Output the [X, Y] coordinate of the center of the cell containing the given text.  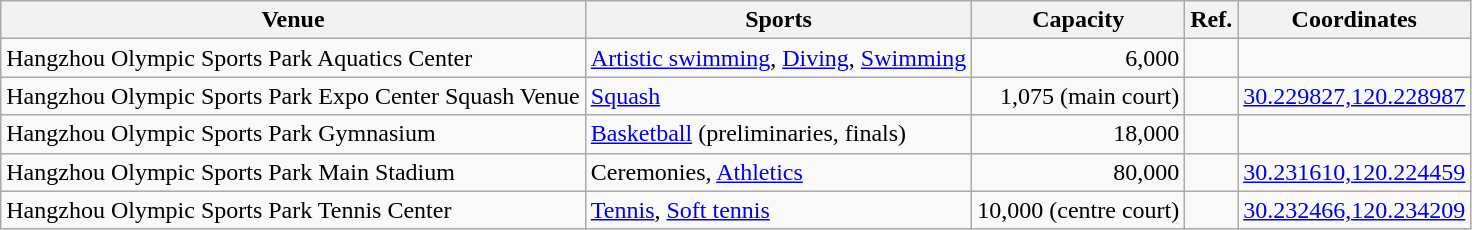
30.232466,120.234209 [1354, 210]
Hangzhou Olympic Sports Park Expo Center Squash Venue [294, 96]
Hangzhou Olympic Sports Park Main Stadium [294, 172]
1,075 (main court) [1078, 96]
Squash [778, 96]
Coordinates [1354, 20]
Capacity [1078, 20]
Ceremonies, Athletics [778, 172]
10,000 (centre court) [1078, 210]
80,000 [1078, 172]
Venue [294, 20]
Ref. [1212, 20]
Hangzhou Olympic Sports Park Aquatics Center [294, 58]
Hangzhou Olympic Sports Park Gymnasium [294, 134]
Artistic swimming, Diving, Swimming [778, 58]
Basketball (preliminaries, finals) [778, 134]
30.231610,120.224459 [1354, 172]
6,000 [1078, 58]
18,000 [1078, 134]
Hangzhou Olympic Sports Park Tennis Center [294, 210]
Sports [778, 20]
Tennis, Soft tennis [778, 210]
30.229827,120.228987 [1354, 96]
